Output the [X, Y] coordinate of the center of the cell containing the given text.  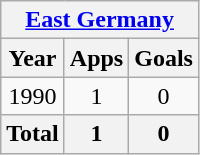
1990 [33, 96]
East Germany [100, 20]
Goals [164, 58]
Total [33, 134]
Apps [96, 58]
Year [33, 58]
